Output the (x, y) coordinate of the center of the cell containing the given text.  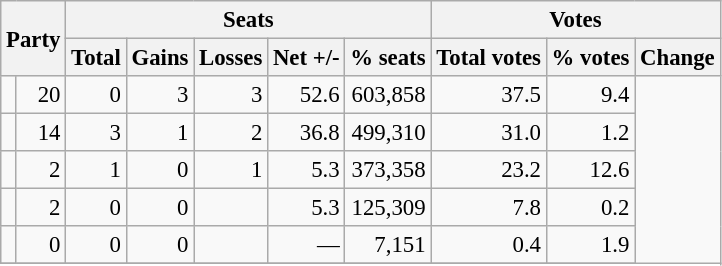
1.2 (590, 133)
14 (40, 133)
Change (678, 58)
% seats (388, 58)
9.4 (590, 95)
% votes (590, 58)
499,310 (388, 133)
— (306, 245)
373,358 (388, 170)
12.6 (590, 170)
0.2 (590, 208)
603,858 (388, 95)
7.8 (488, 208)
Gains (160, 58)
125,309 (388, 208)
36.8 (306, 133)
20 (40, 95)
7,151 (388, 245)
0.4 (488, 245)
Seats (248, 20)
52.6 (306, 95)
Total (96, 58)
Votes (576, 20)
Party (34, 38)
Losses (231, 58)
Total votes (488, 58)
1.9 (590, 245)
37.5 (488, 95)
Net +/- (306, 58)
31.0 (488, 133)
23.2 (488, 170)
